Find where the given text appears and provide that cell's center as (x, y) coordinate. 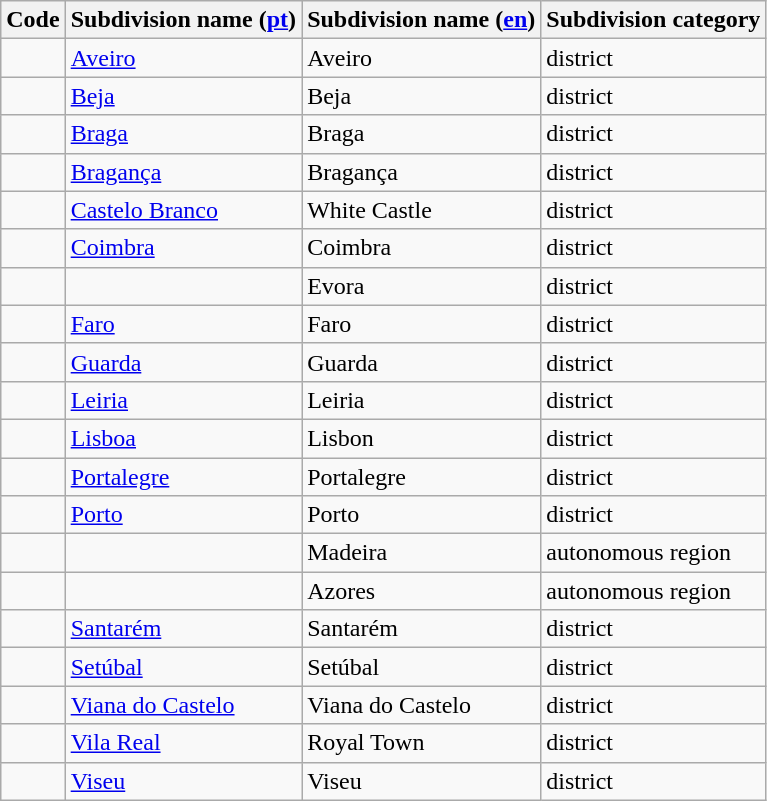
Vila Real (183, 743)
Subdivision category (654, 20)
White Castle (422, 210)
Lisbon (422, 438)
Castelo Branco (183, 210)
Azores (422, 591)
Evora (422, 286)
Madeira (422, 553)
Lisboa (183, 438)
Subdivision name (en) (422, 20)
Royal Town (422, 743)
Subdivision name (pt) (183, 20)
Code (33, 20)
